Provide the [x, y] coordinate of the cell's center where the given text is located.  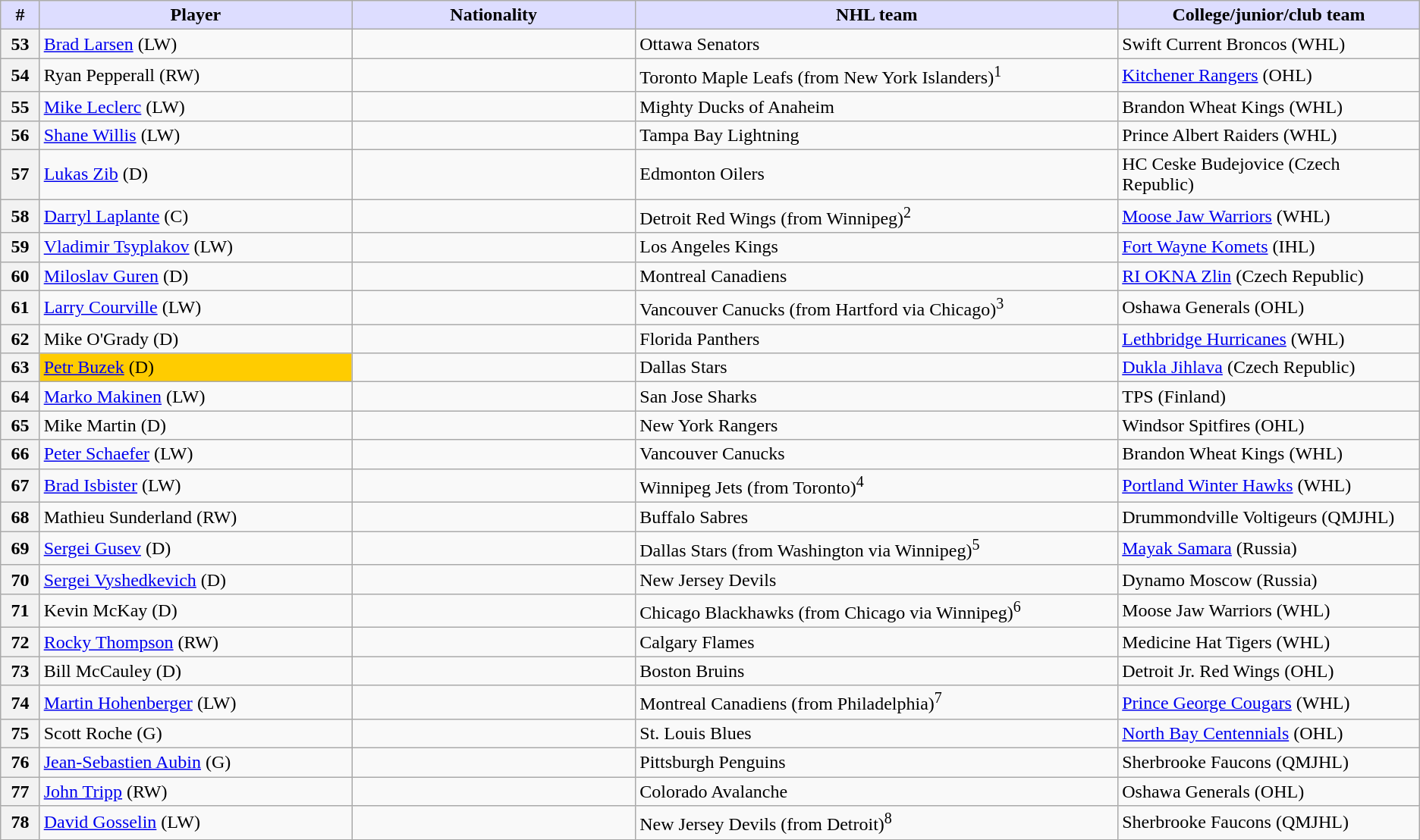
Nationality [494, 15]
New Jersey Devils [877, 579]
San Jose Sharks [877, 396]
Toronto Maple Leafs (from New York Islanders)1 [877, 76]
Bill McCauley (D) [196, 671]
75 [20, 734]
Ottawa Senators [877, 44]
Vancouver Canucks (from Hartford via Chicago)3 [877, 308]
North Bay Centennials (OHL) [1269, 734]
Los Angeles Kings [877, 247]
HC Ceske Budejovice (Czech Republic) [1269, 174]
Lukas Zib (D) [196, 174]
Detroit Jr. Red Wings (OHL) [1269, 671]
Ryan Pepperall (RW) [196, 76]
Florida Panthers [877, 339]
Montreal Canadiens (from Philadelphia)7 [877, 702]
Edmonton Oilers [877, 174]
New York Rangers [877, 425]
Dukla Jihlava (Czech Republic) [1269, 368]
62 [20, 339]
57 [20, 174]
Vladimir Tsyplakov (LW) [196, 247]
Mike Leclerc (LW) [196, 106]
Scott Roche (G) [196, 734]
Buffalo Sabres [877, 517]
Swift Current Broncos (WHL) [1269, 44]
Detroit Red Wings (from Winnipeg)2 [877, 217]
Mike O'Grady (D) [196, 339]
College/junior/club team [1269, 15]
58 [20, 217]
Colorado Avalanche [877, 791]
Shane Willis (LW) [196, 135]
66 [20, 454]
56 [20, 135]
65 [20, 425]
68 [20, 517]
61 [20, 308]
Portland Winter Hawks (WHL) [1269, 485]
Prince Albert Raiders (WHL) [1269, 135]
NHL team [877, 15]
67 [20, 485]
Winnipeg Jets (from Toronto)4 [877, 485]
69 [20, 549]
71 [20, 611]
53 [20, 44]
David Gosselin (LW) [196, 823]
Petr Buzek (D) [196, 368]
74 [20, 702]
Sergei Gusev (D) [196, 549]
Brad Larsen (LW) [196, 44]
Lethbridge Hurricanes (WHL) [1269, 339]
Larry Courville (LW) [196, 308]
New Jersey Devils (from Detroit)8 [877, 823]
Dynamo Moscow (Russia) [1269, 579]
Montreal Canadiens [877, 276]
Boston Bruins [877, 671]
55 [20, 106]
Player [196, 15]
TPS (Finland) [1269, 396]
76 [20, 763]
Windsor Spitfires (OHL) [1269, 425]
Kitchener Rangers (OHL) [1269, 76]
54 [20, 76]
Pittsburgh Penguins [877, 763]
78 [20, 823]
77 [20, 791]
Calgary Flames [877, 642]
Dallas Stars [877, 368]
# [20, 15]
St. Louis Blues [877, 734]
Rocky Thompson (RW) [196, 642]
Medicine Hat Tigers (WHL) [1269, 642]
70 [20, 579]
Jean-Sebastien Aubin (G) [196, 763]
Kevin McKay (D) [196, 611]
Drummondville Voltigeurs (QMJHL) [1269, 517]
Mathieu Sunderland (RW) [196, 517]
Martin Hohenberger (LW) [196, 702]
Peter Schaefer (LW) [196, 454]
59 [20, 247]
Dallas Stars (from Washington via Winnipeg)5 [877, 549]
60 [20, 276]
72 [20, 642]
Chicago Blackhawks (from Chicago via Winnipeg)6 [877, 611]
Mighty Ducks of Anaheim [877, 106]
Sergei Vyshedkevich (D) [196, 579]
Marko Makinen (LW) [196, 396]
63 [20, 368]
64 [20, 396]
Brad Isbister (LW) [196, 485]
Fort Wayne Komets (IHL) [1269, 247]
Tampa Bay Lightning [877, 135]
John Tripp (RW) [196, 791]
73 [20, 671]
Prince George Cougars (WHL) [1269, 702]
Darryl Laplante (C) [196, 217]
RI OKNA Zlin (Czech Republic) [1269, 276]
Mike Martin (D) [196, 425]
Mayak Samara (Russia) [1269, 549]
Vancouver Canucks [877, 454]
Miloslav Guren (D) [196, 276]
